Output the [X, Y] coordinate of the center of the cell containing the given text.  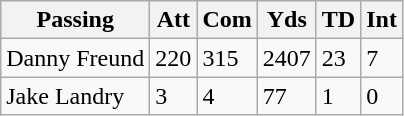
1 [338, 96]
315 [227, 58]
Att [174, 20]
TD [338, 20]
Danny Freund [76, 58]
0 [382, 96]
77 [286, 96]
220 [174, 58]
2407 [286, 58]
23 [338, 58]
Passing [76, 20]
Int [382, 20]
7 [382, 58]
4 [227, 96]
3 [174, 96]
Com [227, 20]
Yds [286, 20]
Jake Landry [76, 96]
